Determine the (X, Y) coordinate at the center of the cell enclosing the given text.  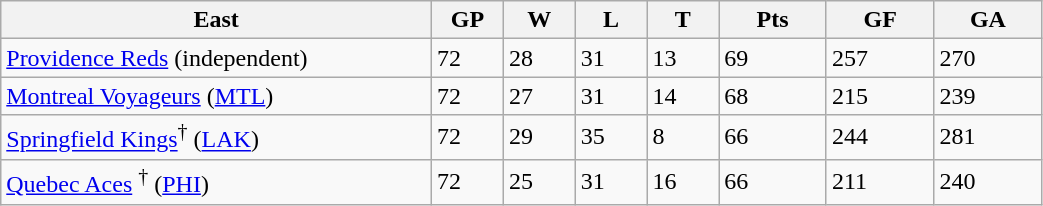
Springfield Kings† (LAK) (216, 138)
215 (880, 96)
35 (611, 138)
270 (988, 58)
East (216, 20)
GP (468, 20)
240 (988, 182)
239 (988, 96)
GF (880, 20)
27 (539, 96)
13 (683, 58)
257 (880, 58)
8 (683, 138)
T (683, 20)
16 (683, 182)
W (539, 20)
Providence Reds (independent) (216, 58)
281 (988, 138)
GA (988, 20)
28 (539, 58)
69 (773, 58)
Pts (773, 20)
25 (539, 182)
211 (880, 182)
244 (880, 138)
L (611, 20)
Montreal Voyageurs (MTL) (216, 96)
14 (683, 96)
68 (773, 96)
Quebec Aces † (PHI) (216, 182)
29 (539, 138)
